Output the (X, Y) coordinate of the center of the cell containing the given text.  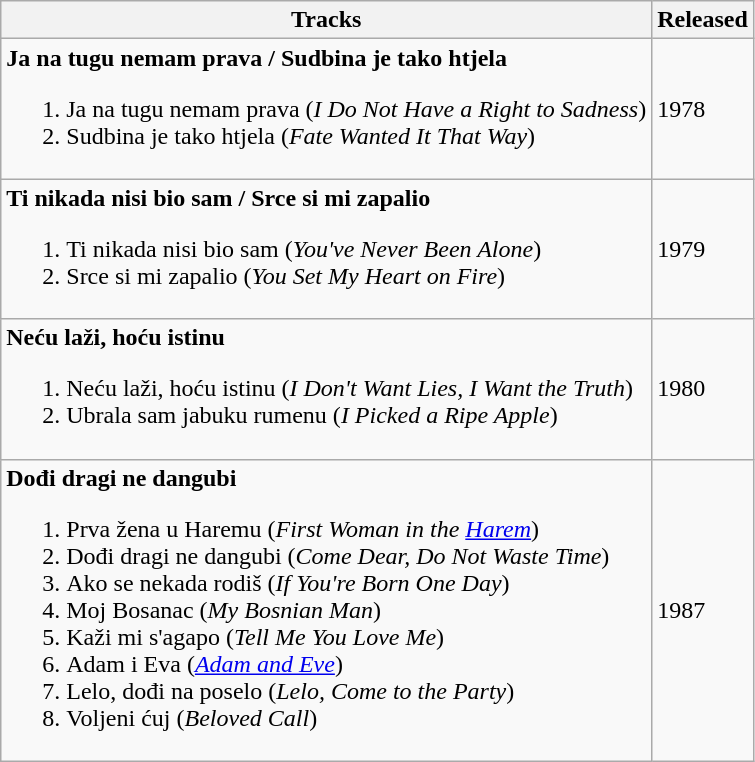
1980 (703, 389)
1979 (703, 249)
1978 (703, 109)
Neću laži, hoću istinuNeću laži, hoću istinu (I Don't Want Lies, I Want the Truth)Ubrala sam jabuku rumenu (I Picked a Ripe Apple) (326, 389)
Released (703, 20)
1987 (703, 610)
Tracks (326, 20)
Ti nikada nisi bio sam / Srce si mi zapalioTi nikada nisi bio sam (You've Never Been Alone)Srce si mi zapalio (You Set My Heart on Fire) (326, 249)
